Search for the cell housing the specified text and yield its [x, y] center coordinate. 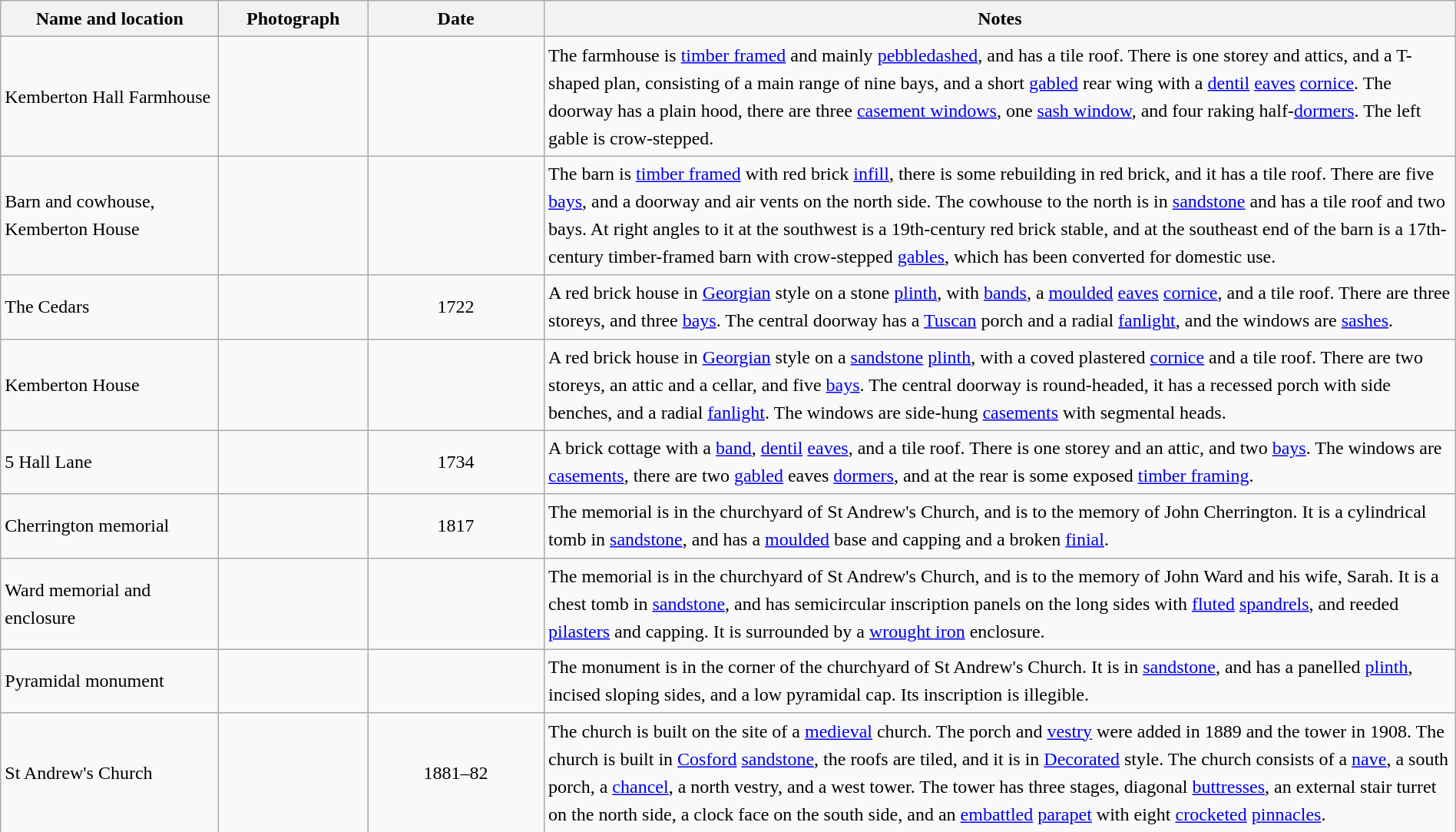
1817 [456, 525]
Date [456, 18]
St Andrew's Church [110, 773]
Name and location [110, 18]
Barn and cowhouse, Kemberton House [110, 215]
Cherrington memorial [110, 525]
1881–82 [456, 773]
Ward memorial and enclosure [110, 604]
5 Hall Lane [110, 462]
Kemberton House [110, 384]
Notes [1000, 18]
The Cedars [110, 307]
Photograph [293, 18]
1734 [456, 462]
Kemberton Hall Farmhouse [110, 97]
1722 [456, 307]
Pyramidal monument [110, 681]
